Scan for the cell matching the given text and deliver its [X, Y] coordinate at center. 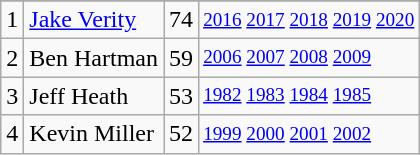
2006 2007 2008 2009 [309, 58]
59 [182, 58]
3 [12, 96]
4 [12, 134]
52 [182, 134]
2016 2017 2018 2019 2020 [309, 20]
Jake Verity [94, 20]
1982 1983 1984 1985 [309, 96]
Ben Hartman [94, 58]
53 [182, 96]
2 [12, 58]
1 [12, 20]
Jeff Heath [94, 96]
74 [182, 20]
1999 2000 2001 2002 [309, 134]
Kevin Miller [94, 134]
